Detect which cell encompasses the target text, then output its (x, y) center coordinate. 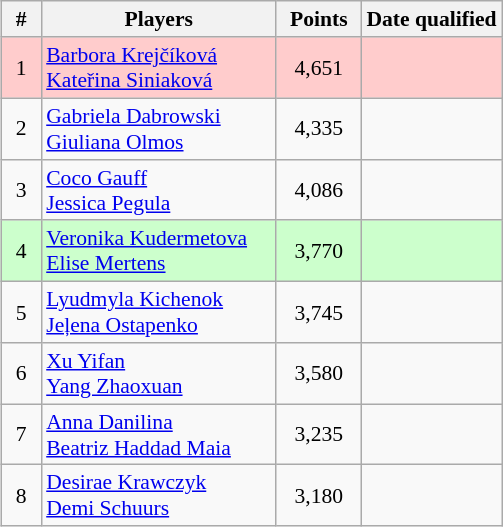
3,180 (318, 496)
Players (158, 19)
Coco Gauff Jessica Pegula (158, 190)
8 (21, 496)
3,770 (318, 250)
Anna Danilina Beatriz Haddad Maia (158, 434)
3 (21, 190)
Xu Yifan Yang Zhaoxuan (158, 374)
Points (318, 19)
4,651 (318, 68)
4,086 (318, 190)
7 (21, 434)
4,335 (318, 128)
3,235 (318, 434)
3,580 (318, 374)
5 (21, 312)
3,745 (318, 312)
Veronika Kudermetova Elise Mertens (158, 250)
Lyudmyla Kichenok Jeļena Ostapenko (158, 312)
2 (21, 128)
# (21, 19)
Barbora Krejčíková Kateřina Siniaková (158, 68)
6 (21, 374)
Desirae Krawczyk Demi Schuurs (158, 496)
Date qualified (431, 19)
Gabriela Dabrowski Giuliana Olmos (158, 128)
1 (21, 68)
4 (21, 250)
